Extract the [X, Y] coordinate from the center of the cell holding the provided text.  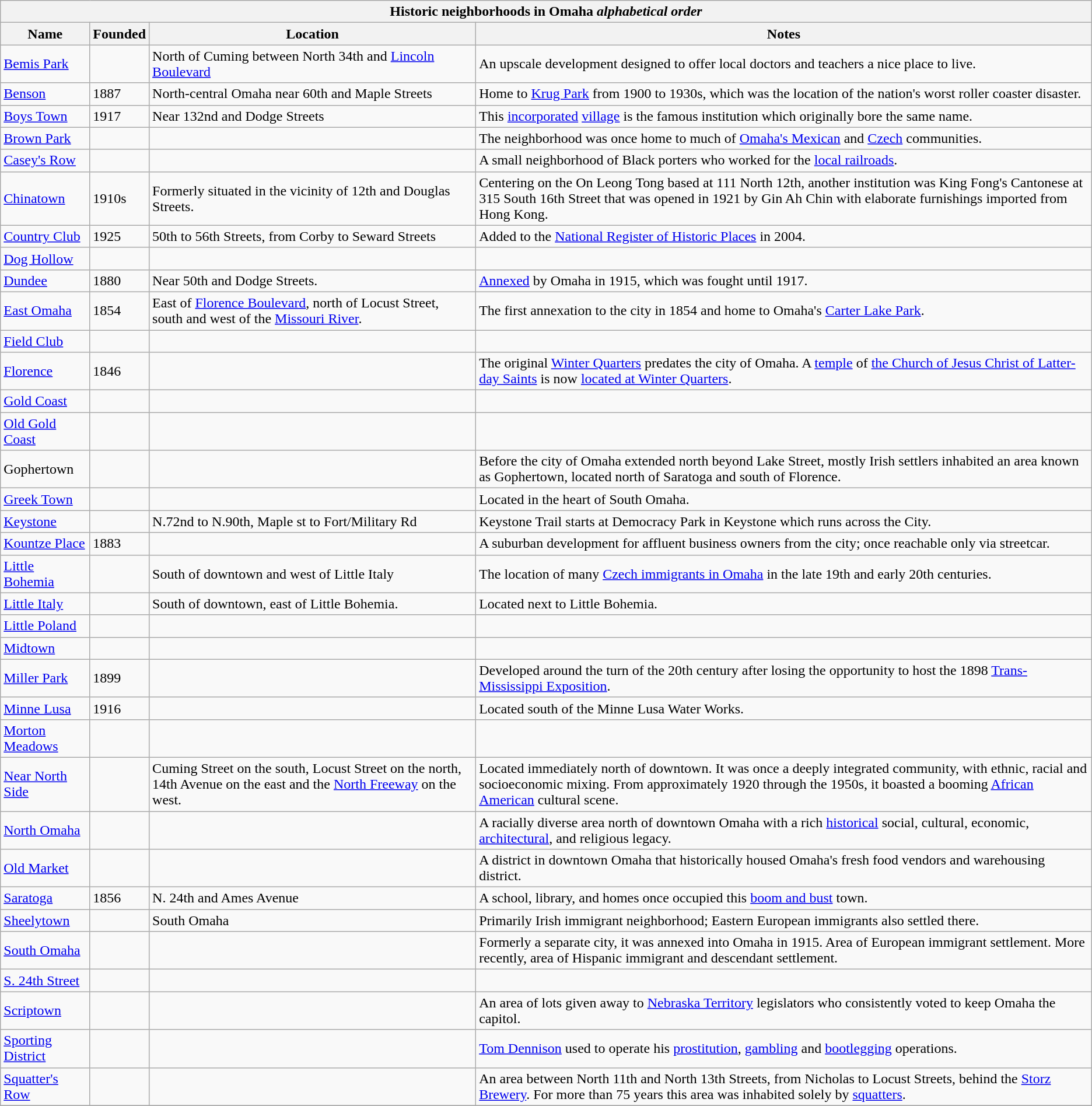
Cuming Street on the south, Locust Street on the north, 14th Avenue on the east and the North Freeway on the west. [313, 784]
A racially diverse area north of downtown Omaha with a rich historical social, cultural, economic, architectural, and religious legacy. [784, 829]
Primarily Irish immigrant neighborhood; Eastern European immigrants also settled there. [784, 921]
A district in downtown Omaha that historically housed Omaha's fresh food vendors and warehousing district. [784, 868]
Old Market [45, 868]
Little Bohemia [45, 574]
Old Gold Coast [45, 432]
Midtown [45, 648]
Near North Side [45, 784]
Country Club [45, 236]
S. 24th Street [45, 981]
Name [45, 34]
North of Cuming between North 34th and Lincoln Boulevard [313, 64]
Saratoga [45, 898]
Chinatown [45, 198]
Field Club [45, 341]
An area of lots given away to Nebraska Territory legislators who consistently voted to keep Omaha the capitol. [784, 1010]
Near 132nd and Dodge Streets [313, 116]
Dog Hollow [45, 258]
This incorporated village is the famous institution which originally bore the same name. [784, 116]
Historic neighborhoods in Omaha alphabetical order [546, 12]
Florence [45, 371]
Sporting District [45, 1049]
Bemis Park [45, 64]
East of Florence Boulevard, north of Locust Street, south and west of the Missouri River. [313, 310]
Gophertown [45, 469]
South of downtown, east of Little Bohemia. [313, 604]
Morton Meadows [45, 738]
Near 50th and Dodge Streets. [313, 281]
East Omaha [45, 310]
A school, library, and homes once occupied this boom and bust town. [784, 898]
Annexed by Omaha in 1915, which was fought until 1917. [784, 281]
South of downtown and west of Little Italy [313, 574]
1910s [120, 198]
1856 [120, 898]
Minne Lusa [45, 708]
1917 [120, 116]
Miller Park [45, 678]
Added to the National Register of Historic Places in 2004. [784, 236]
Located next to Little Bohemia. [784, 604]
Dundee [45, 281]
1925 [120, 236]
Boys Town [45, 116]
1916 [120, 708]
Squatter's Row [45, 1086]
The location of many Czech immigrants in Omaha in the late 19th and early 20th centuries. [784, 574]
Keystone [45, 521]
Home to Krug Park from 1900 to 1930s, which was the location of the nation's worst roller coaster disaster. [784, 94]
1880 [120, 281]
1883 [120, 544]
Kountze Place [45, 544]
The first annexation to the city in 1854 and home to Omaha's Carter Lake Park. [784, 310]
North-central Omaha near 60th and Maple Streets [313, 94]
The neighborhood was once home to much of Omaha's Mexican and Czech communities. [784, 138]
Tom Dennison used to operate his prostitution, gambling and bootlegging operations. [784, 1049]
Little Poland [45, 626]
1846 [120, 371]
Founded [120, 34]
Keystone Trail starts at Democracy Park in Keystone which runs across the City. [784, 521]
50th to 56th Streets, from Corby to Seward Streets [313, 236]
N. 24th and Ames Avenue [313, 898]
Notes [784, 34]
A suburban development for affluent business owners from the city; once reachable only via streetcar. [784, 544]
Casey's Row [45, 160]
Gold Coast [45, 401]
An upscale development designed to offer local doctors and teachers a nice place to live. [784, 64]
Little Italy [45, 604]
1899 [120, 678]
Benson [45, 94]
Located south of the Minne Lusa Water Works. [784, 708]
Sheelytown [45, 921]
1887 [120, 94]
Scriptown [45, 1010]
Greek Town [45, 499]
Brown Park [45, 138]
Formerly situated in the vicinity of 12th and Douglas Streets. [313, 198]
1854 [120, 310]
North Omaha [45, 829]
N.72nd to N.90th, Maple st to Fort/Military Rd [313, 521]
Located in the heart of South Omaha. [784, 499]
Developed around the turn of the 20th century after losing the opportunity to host the 1898 Trans-Mississippi Exposition. [784, 678]
A small neighborhood of Black porters who worked for the local railroads. [784, 160]
Location [313, 34]
